Search for the cell housing the specified text and yield its (X, Y) center coordinate. 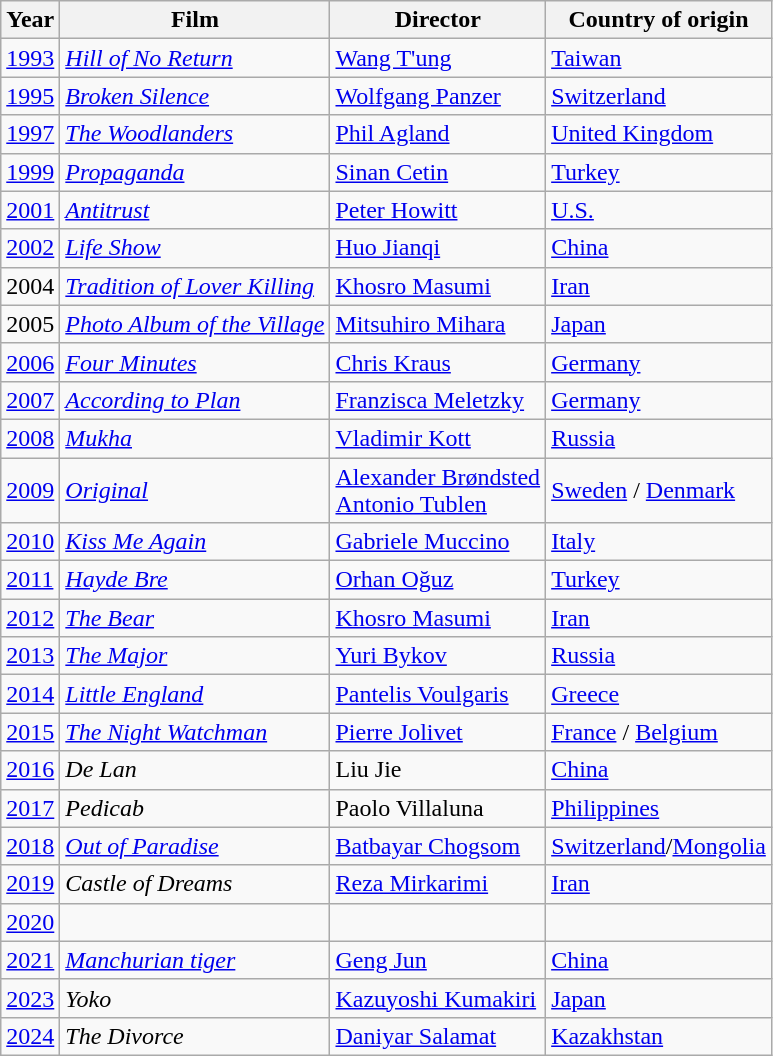
Chris Kraus (438, 362)
Sinan Cetin (438, 172)
Pedicab (195, 808)
2008 (30, 438)
Film (195, 20)
Pantelis Voulgaris (438, 694)
Sweden / Denmark (659, 490)
Liu Jie (438, 770)
2024 (30, 1036)
Wolfgang Panzer (438, 96)
2004 (30, 286)
2010 (30, 542)
The Divorce (195, 1036)
Kazakhstan (659, 1036)
Director (438, 20)
According to Plan (195, 400)
Mukha (195, 438)
United Kingdom (659, 134)
Reza Mirkarimi (438, 884)
2021 (30, 960)
Little England (195, 694)
De Lan (195, 770)
1993 (30, 58)
Pierre Jolivet (438, 732)
France / Belgium (659, 732)
Country of origin (659, 20)
2019 (30, 884)
Tradition of Lover Killing (195, 286)
Switzerland (659, 96)
Year (30, 20)
2017 (30, 808)
The Night Watchman (195, 732)
2012 (30, 618)
Peter Howitt (438, 210)
Castle of Dreams (195, 884)
2006 (30, 362)
Vladimir Kott (438, 438)
1997 (30, 134)
The Bear (195, 618)
Yuri Bykov (438, 656)
Photo Album of the Village (195, 324)
2020 (30, 922)
Huo Jianqi (438, 248)
Original (195, 490)
2002 (30, 248)
1995 (30, 96)
2007 (30, 400)
2011 (30, 580)
Paolo Villaluna (438, 808)
Geng Jun (438, 960)
2016 (30, 770)
Orhan Oğuz (438, 580)
Kiss Me Again (195, 542)
Phil Agland (438, 134)
Broken Silence (195, 96)
Switzerland/Mongolia (659, 846)
Batbayar Chogsom (438, 846)
Manchurian tiger (195, 960)
Life Show (195, 248)
Yoko (195, 998)
Antitrust (195, 210)
Taiwan (659, 58)
Wang T'ung (438, 58)
2001 (30, 210)
Hayde Bre (195, 580)
Out of Paradise (195, 846)
2014 (30, 694)
2009 (30, 490)
2015 (30, 732)
2018 (30, 846)
2005 (30, 324)
Italy (659, 542)
Philippines (659, 808)
Alexander BrøndstedAntonio Tublen (438, 490)
Mitsuhiro Mihara (438, 324)
Kazuyoshi Kumakiri (438, 998)
Propaganda (195, 172)
1999 (30, 172)
Greece (659, 694)
Four Minutes (195, 362)
Franzisca Meletzky (438, 400)
The Woodlanders (195, 134)
Hill of No Return (195, 58)
The Major (195, 656)
U.S. (659, 210)
Daniyar Salamat (438, 1036)
2013 (30, 656)
Gabriele Muccino (438, 542)
2023 (30, 998)
